Find where the given text appears and provide that cell's center as [X, Y] coordinate. 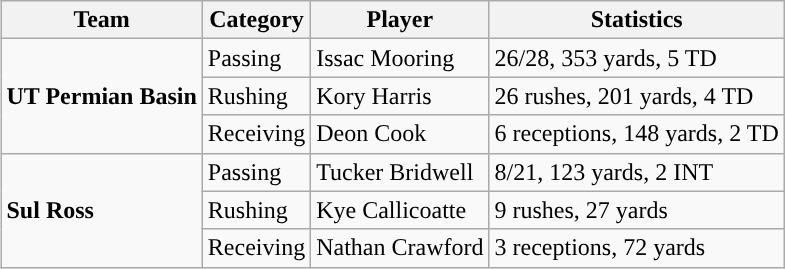
Player [400, 20]
Deon Cook [400, 134]
8/21, 123 yards, 2 INT [636, 172]
3 receptions, 72 yards [636, 248]
Statistics [636, 20]
6 receptions, 148 yards, 2 TD [636, 134]
Sul Ross [102, 210]
Issac Mooring [400, 58]
26/28, 353 yards, 5 TD [636, 58]
Tucker Bridwell [400, 172]
9 rushes, 27 yards [636, 210]
Team [102, 20]
26 rushes, 201 yards, 4 TD [636, 96]
Nathan Crawford [400, 248]
Kory Harris [400, 96]
Kye Callicoatte [400, 210]
UT Permian Basin [102, 96]
Category [256, 20]
